Locate the cell with the specified text and output its [X, Y] center coordinate. 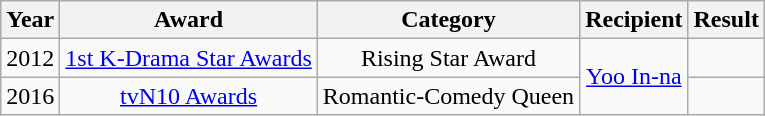
Yoo In-na [634, 77]
Result [726, 20]
2012 [30, 58]
Award [188, 20]
Year [30, 20]
Category [448, 20]
Romantic-Comedy Queen [448, 96]
Rising Star Award [448, 58]
tvN10 Awards [188, 96]
Recipient [634, 20]
1st K-Drama Star Awards [188, 58]
2016 [30, 96]
